Locate the cell with the specified text and output its [X, Y] center coordinate. 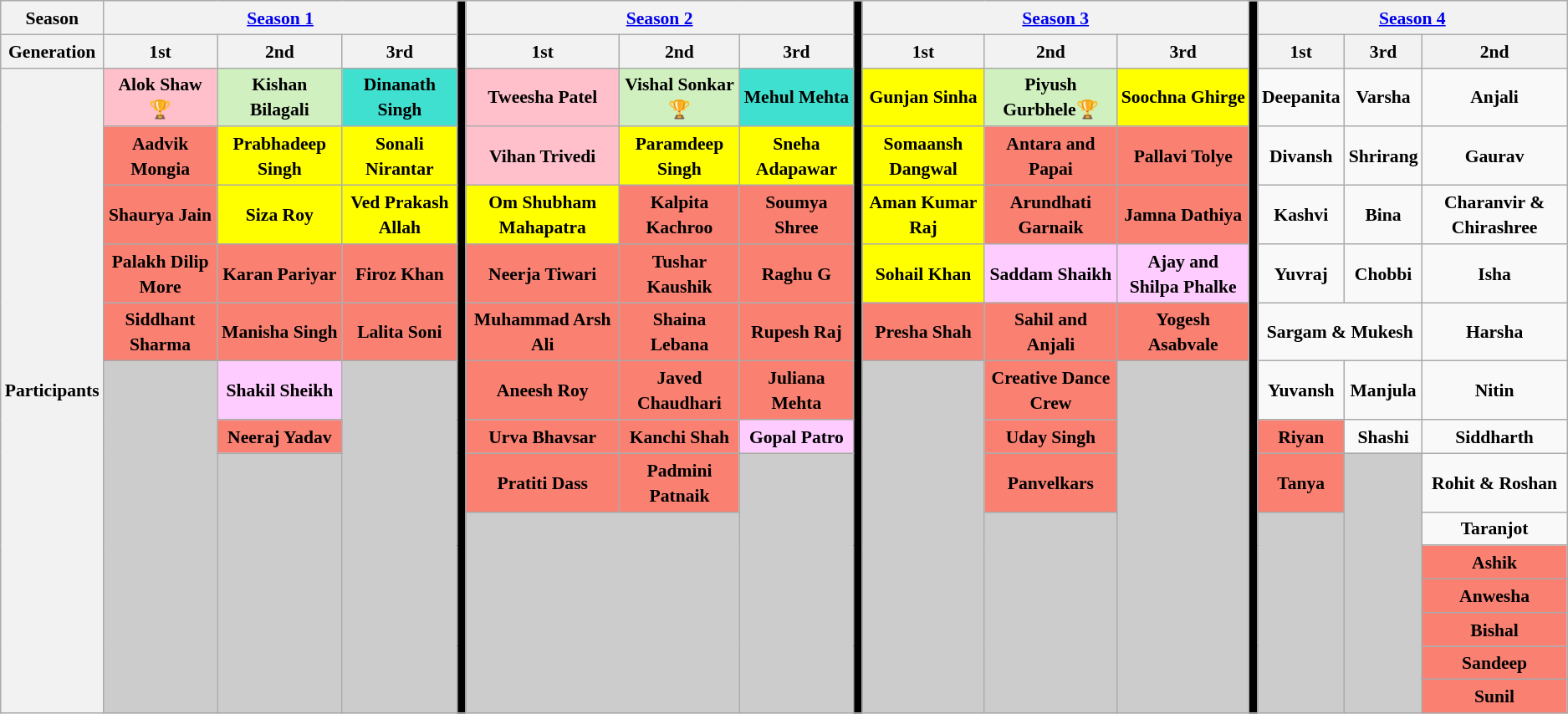
Tweesha Patel [543, 97]
Neerja Tiwari [543, 273]
Gunjan Sinha [923, 97]
Season 1 [281, 18]
Chobbi [1383, 273]
Gopal Patro [796, 436]
Siddharth [1495, 436]
Antara and Papai [1050, 156]
Somaansh Dangwal [923, 156]
Pratiti Dass [543, 482]
Dinanath Singh [400, 97]
Taranjot [1495, 528]
Siddhant Sharma [161, 332]
Season 3 [1055, 18]
Aman Kumar Raj [923, 215]
Charanvir & Chirashree [1495, 215]
Season 2 [660, 18]
Varsha [1383, 97]
Bishal [1495, 630]
Presha Shah [923, 332]
Raghu G [796, 273]
Juliana Mehta [796, 390]
Lalita Soni [400, 332]
Participants [52, 390]
Neeraj Yadav [280, 436]
Rupesh Raj [796, 332]
Kalpita Kachroo [680, 215]
Ved Prakash Allah [400, 215]
Arundhati Garnaik [1050, 215]
Saddam Shaikh [1050, 273]
Prabhadeep Singh [280, 156]
Sahil and Anjali [1050, 332]
Mehul Mehta [796, 97]
Shaina Lebana [680, 332]
Firoz Khan [400, 273]
Yuvansh [1301, 390]
Manisha Singh [280, 332]
Sargam & Mukesh [1340, 332]
Palakh Dilip More [161, 273]
Shaurya Jain [161, 215]
Nitin [1495, 390]
Pallavi Tolye [1183, 156]
Panvelkars [1050, 482]
Yuvraj [1301, 273]
Sneha Adapawar [796, 156]
Gaurav [1495, 156]
Anjali [1495, 97]
Manjula [1383, 390]
Alok Shaw 🏆 [161, 97]
Muhammad Arsh Ali [543, 332]
Uday Singh [1050, 436]
Sonali Nirantar [400, 156]
Vishal Sonkar🏆 [680, 97]
Season 4 [1412, 18]
Vihan Trivedi [543, 156]
Soumya Shree [796, 215]
Anwesha [1495, 596]
Creative Dance Crew [1050, 390]
Rohit & Roshan [1495, 482]
Sohail Khan [923, 273]
Deepanita [1301, 97]
Padmini Patnaik [680, 482]
Ajay and Shilpa Phalke [1183, 273]
Yogesh Asabvale [1183, 332]
Om Shubham Mahapatra [543, 215]
Ashik [1495, 563]
Kishan Bilagali [280, 97]
Shashi [1383, 436]
Shakil Sheikh [280, 390]
Piyush Gurbhele🏆 [1050, 97]
Harsha [1495, 332]
Soochna Ghirge [1183, 97]
Aneesh Roy [543, 390]
Urva Bhavsar [543, 436]
Season [52, 18]
Bina [1383, 215]
Javed Chaudhari [680, 390]
Karan Pariyar [280, 273]
Generation [52, 51]
Divansh [1301, 156]
Paramdeep Singh [680, 156]
Isha [1495, 273]
Kanchi Shah [680, 436]
Sunil [1495, 696]
Jamna Dathiya [1183, 215]
Riyan [1301, 436]
Aadvik Mongia [161, 156]
Siza Roy [280, 215]
Shrirang [1383, 156]
Kashvi [1301, 215]
Tanya [1301, 482]
Sandeep [1495, 663]
Tushar Kaushik [680, 273]
